Scan for the cell matching the given text and deliver its [X, Y] coordinate at center. 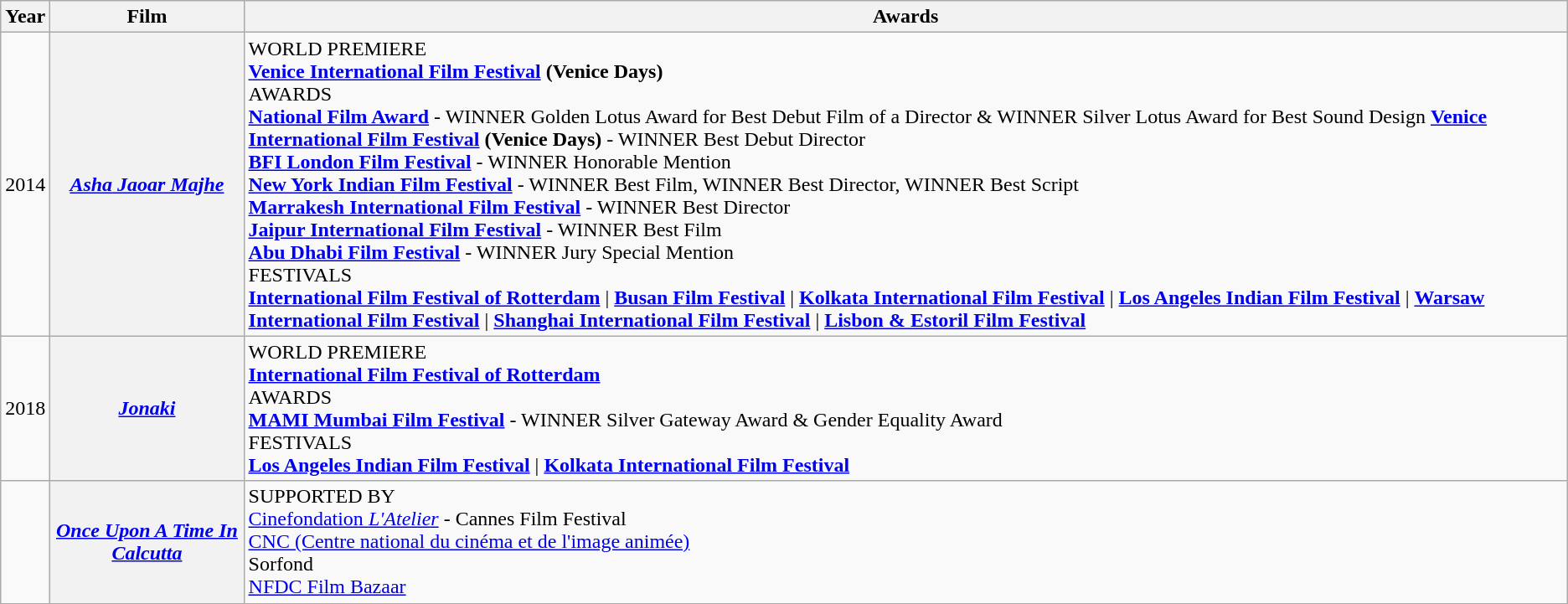
Film [147, 17]
Jonaki [147, 409]
Asha Jaoar Majhe [147, 184]
SUPPORTED BYCinefondation L'Atelier - Cannes Film FestivalCNC (Centre national du cinéma et de l'image animée)SorfondNFDC Film Bazaar [905, 542]
Awards [905, 17]
Once Upon A Time In Calcutta [147, 542]
2014 [25, 184]
2018 [25, 409]
Year [25, 17]
